For the text-containing cell, return its midpoint in (X, Y) coordinate format. 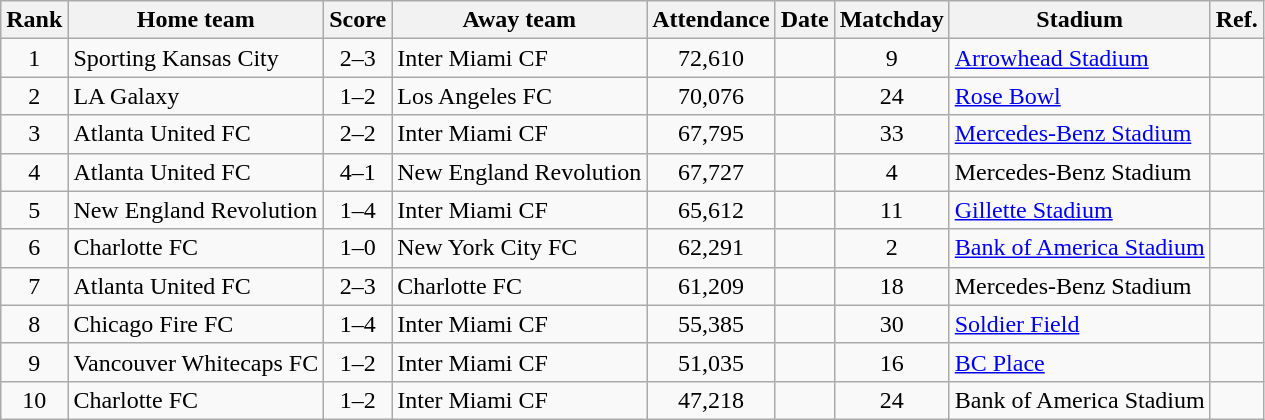
30 (892, 324)
1–0 (358, 248)
67,795 (711, 134)
18 (892, 286)
Date (804, 20)
Home team (196, 20)
11 (892, 210)
16 (892, 362)
Attendance (711, 20)
Score (358, 20)
Away team (520, 20)
Stadium (1080, 20)
4–1 (358, 172)
67,727 (711, 172)
Arrowhead Stadium (1080, 58)
7 (34, 286)
Ref. (1236, 20)
Gillette Stadium (1080, 210)
62,291 (711, 248)
8 (34, 324)
New York City FC (520, 248)
5 (34, 210)
6 (34, 248)
LA Galaxy (196, 96)
47,218 (711, 400)
72,610 (711, 58)
Sporting Kansas City (196, 58)
3 (34, 134)
65,612 (711, 210)
51,035 (711, 362)
1 (34, 58)
BC Place (1080, 362)
55,385 (711, 324)
Rose Bowl (1080, 96)
Matchday (892, 20)
70,076 (711, 96)
2–2 (358, 134)
Rank (34, 20)
Chicago Fire FC (196, 324)
Vancouver Whitecaps FC (196, 362)
33 (892, 134)
10 (34, 400)
Soldier Field (1080, 324)
61,209 (711, 286)
Los Angeles FC (520, 96)
